Extract the [X, Y] coordinate from the center of the cell holding the provided text.  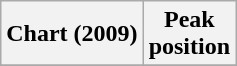
Chart (2009) [72, 34]
Peak position [189, 34]
